Search for the cell housing the specified text and yield its (X, Y) center coordinate. 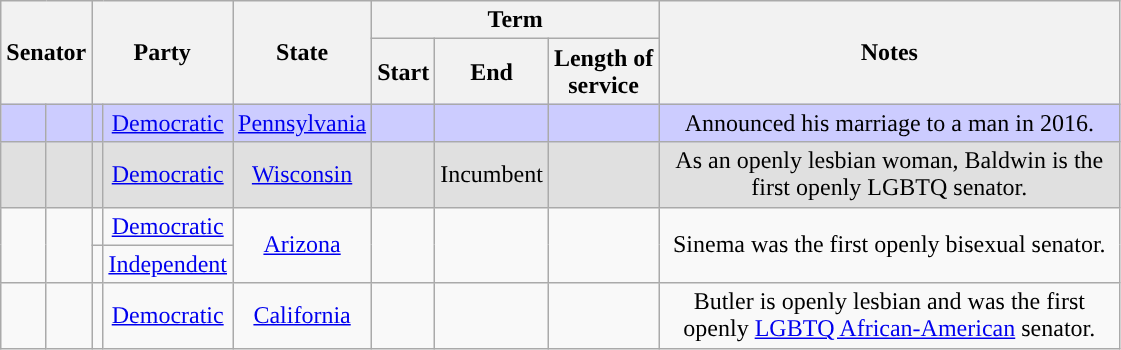
Announced his marriage to a man in 2016. (890, 123)
Independent (168, 264)
Senator (46, 52)
Pennsylvania (302, 123)
Start (404, 72)
Notes (890, 52)
End (492, 72)
Party (162, 52)
As an openly lesbian woman, Baldwin is the first openly LGBTQ senator. (890, 174)
Incumbent (492, 174)
Length ofservice (603, 72)
Arizona (302, 245)
Sinema was the first openly bisexual senator. (890, 245)
Term (516, 20)
State (302, 52)
Butler is openly lesbian and was the first openly LGBTQ African-American senator. (890, 316)
Wisconsin (302, 174)
California (302, 316)
